Return (x, y) of the center of cell containing provided text 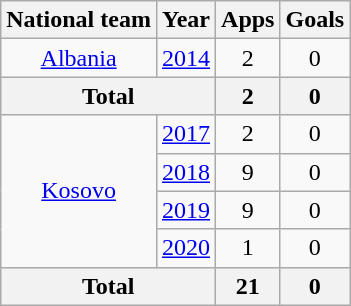
National team (79, 20)
2018 (186, 172)
2020 (186, 248)
Kosovo (79, 191)
Year (186, 20)
1 (248, 248)
Albania (79, 58)
2014 (186, 58)
Apps (248, 20)
21 (248, 286)
2019 (186, 210)
2017 (186, 134)
Goals (315, 20)
